Find where the given text appears and provide that cell's center as (x, y) coordinate. 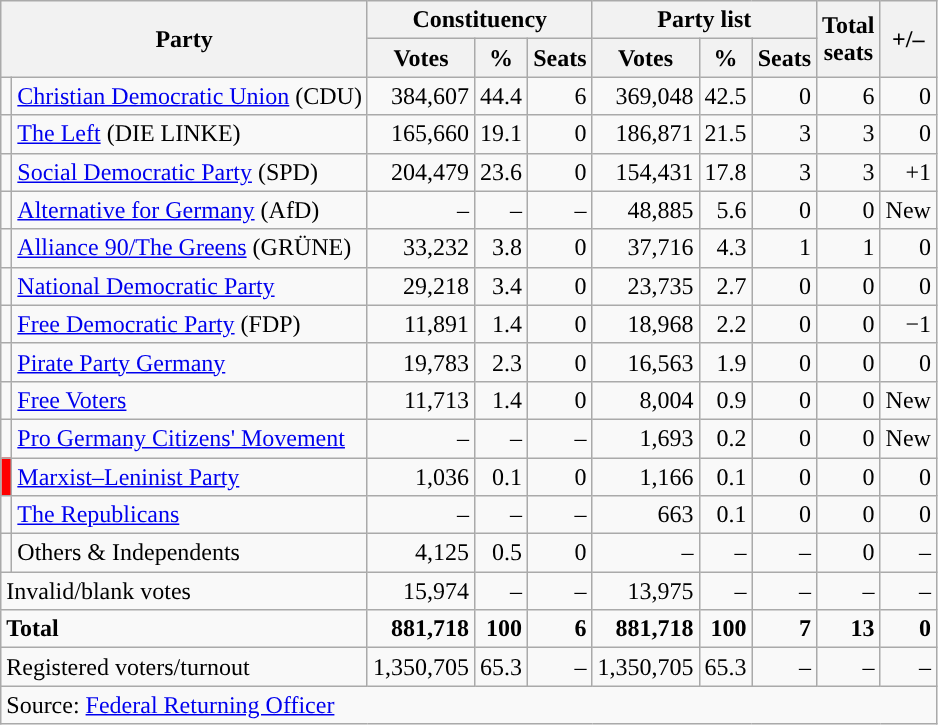
19,783 (420, 362)
44.4 (502, 96)
1,693 (646, 438)
13,975 (646, 591)
4.3 (726, 248)
154,431 (646, 172)
186,871 (646, 134)
23.6 (502, 172)
Constituency (480, 20)
3.8 (502, 248)
+/– (908, 39)
1,166 (646, 477)
Free Voters (190, 400)
Social Democratic Party (SPD) (190, 172)
Registered voters/turnout (184, 667)
29,218 (420, 286)
The Republicans (190, 515)
33,232 (420, 248)
11,891 (420, 324)
Party (184, 39)
Source: Federal Returning Officer (469, 705)
Invalid/blank votes (184, 591)
Totalseats (849, 39)
2.7 (726, 286)
+1 (908, 172)
15,974 (420, 591)
National Democratic Party (190, 286)
The Left (DIE LINKE) (190, 134)
5.6 (726, 210)
2.2 (726, 324)
37,716 (646, 248)
Marxist–Leninist Party (190, 477)
Alternative for Germany (AfD) (190, 210)
8,004 (646, 400)
165,660 (420, 134)
663 (646, 515)
1,036 (420, 477)
13 (849, 629)
384,607 (420, 96)
3.4 (502, 286)
204,479 (420, 172)
Pirate Party Germany (190, 362)
23,735 (646, 286)
Alliance 90/The Greens (GRÜNE) (190, 248)
Total (184, 629)
18,968 (646, 324)
2.3 (502, 362)
21.5 (726, 134)
42.5 (726, 96)
0.9 (726, 400)
0.2 (726, 438)
48,885 (646, 210)
4,125 (420, 553)
369,048 (646, 96)
16,563 (646, 362)
17.8 (726, 172)
0.5 (502, 553)
Free Democratic Party (FDP) (190, 324)
Christian Democratic Union (CDU) (190, 96)
Pro Germany Citizens' Movement (190, 438)
−1 (908, 324)
1.9 (726, 362)
19.1 (502, 134)
11,713 (420, 400)
Others & Independents (190, 553)
7 (784, 629)
Party list (704, 20)
